Provide the (X, Y) coordinate of the cell's center where the given text is located.  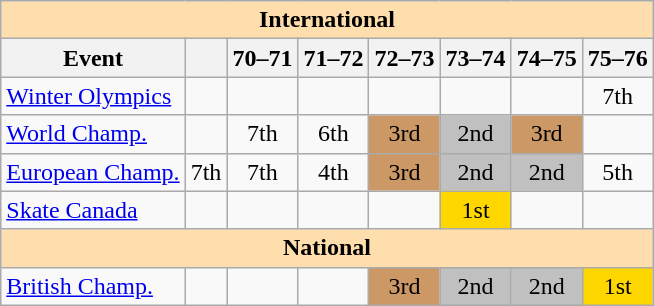
European Champ. (93, 172)
6th (334, 134)
4th (334, 172)
74–75 (546, 58)
Skate Canada (93, 210)
British Champ. (93, 286)
70–71 (262, 58)
5th (618, 172)
Event (93, 58)
73–74 (476, 58)
International (327, 20)
National (327, 248)
72–73 (404, 58)
75–76 (618, 58)
World Champ. (93, 134)
Winter Olympics (93, 96)
71–72 (334, 58)
